Detect which cell encompasses the target text, then output its [X, Y] center coordinate. 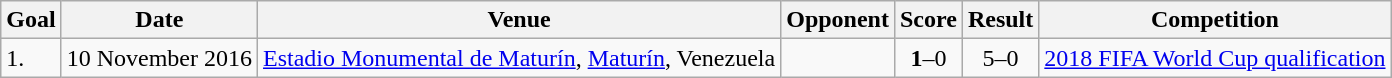
Competition [1215, 20]
Goal [31, 20]
1–0 [928, 58]
1. [31, 58]
5–0 [1000, 58]
2018 FIFA World Cup qualification [1215, 58]
Venue [520, 20]
Result [1000, 20]
Date [159, 20]
Opponent [838, 20]
Estadio Monumental de Maturín, Maturín, Venezuela [520, 58]
Score [928, 20]
10 November 2016 [159, 58]
